From the cell containing the given text, extract its center point as (X, Y) coordinate. 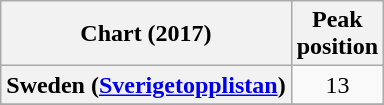
13 (337, 85)
Chart (2017) (146, 34)
Sweden (Sverigetopplistan) (146, 85)
Peakposition (337, 34)
